Provide the [X, Y] coordinate of the cell's center where the given text is located.  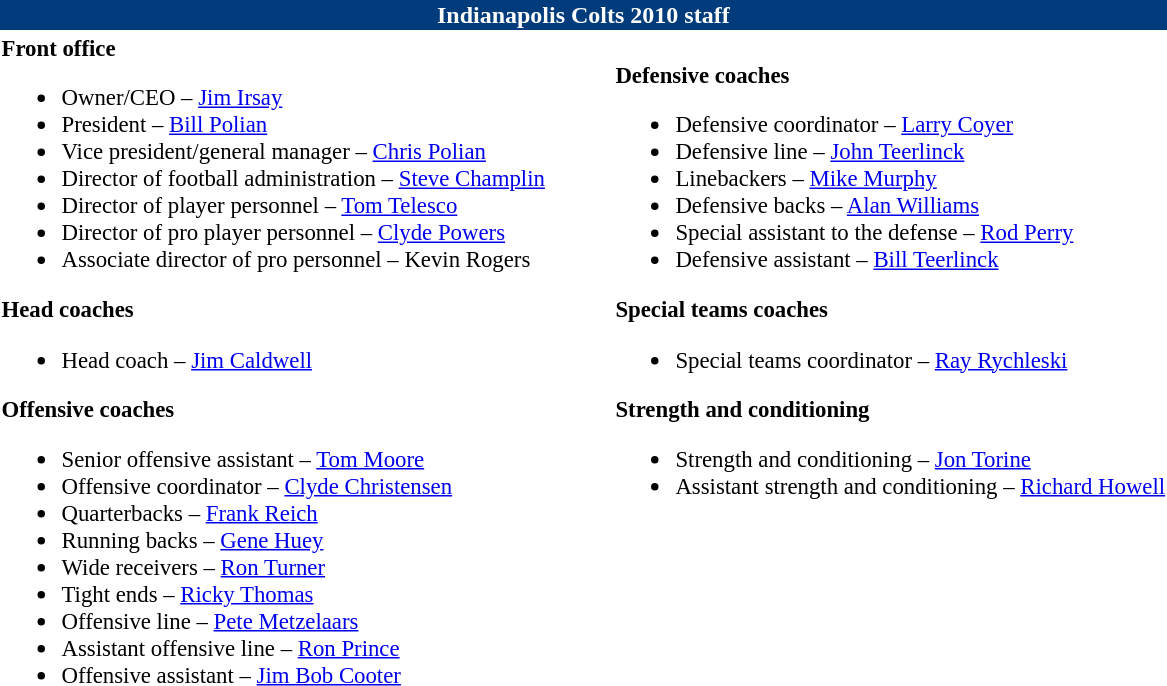
Indianapolis Colts 2010 staff [584, 15]
